Find where the given text appears and provide that cell's center as [X, Y] coordinate. 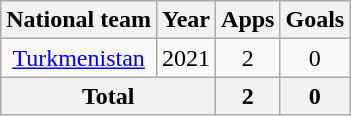
Turkmenistan [79, 58]
Year [186, 20]
Goals [315, 20]
2021 [186, 58]
Total [108, 96]
Apps [248, 20]
National team [79, 20]
